Pinpoint the cell where the given text exists, returning its (X, Y) midpoint coordinate. 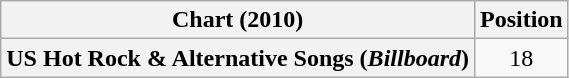
US Hot Rock & Alternative Songs (Billboard) (238, 58)
Position (521, 20)
Chart (2010) (238, 20)
18 (521, 58)
